Capture the cell that displays the provided text and extract its (x, y) central coordinate. 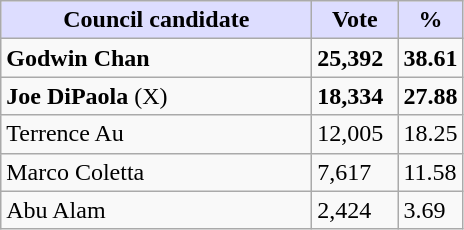
18,334 (355, 96)
Marco Coletta (156, 172)
Joe DiPaola (X) (156, 96)
Vote (355, 20)
Abu Alam (156, 210)
18.25 (430, 134)
3.69 (430, 210)
7,617 (355, 172)
38.61 (430, 58)
% (430, 20)
12,005 (355, 134)
Terrence Au (156, 134)
Council candidate (156, 20)
11.58 (430, 172)
27.88 (430, 96)
25,392 (355, 58)
2,424 (355, 210)
Godwin Chan (156, 58)
